Pinpoint the cell where the given text exists, returning its (x, y) midpoint coordinate. 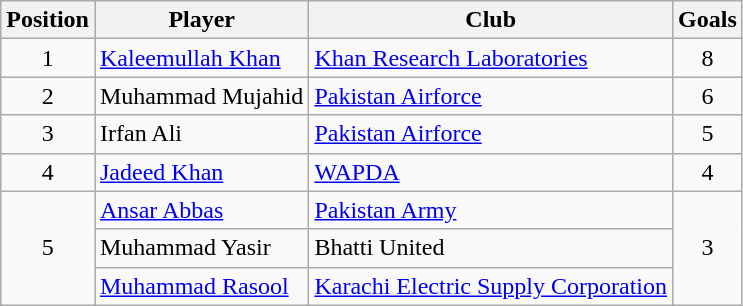
8 (708, 58)
Kaleemullah Khan (201, 58)
Jadeed Khan (201, 172)
6 (708, 96)
Karachi Electric Supply Corporation (491, 286)
Ansar Abbas (201, 210)
Position (48, 20)
Player (201, 20)
Club (491, 20)
2 (48, 96)
Khan Research Laboratories (491, 58)
Muhammad Mujahid (201, 96)
Pakistan Army (491, 210)
Muhammad Rasool (201, 286)
Bhatti United (491, 248)
1 (48, 58)
Irfan Ali (201, 134)
Goals (708, 20)
WAPDA (491, 172)
Muhammad Yasir (201, 248)
